Search for the cell housing the specified text and yield its (x, y) center coordinate. 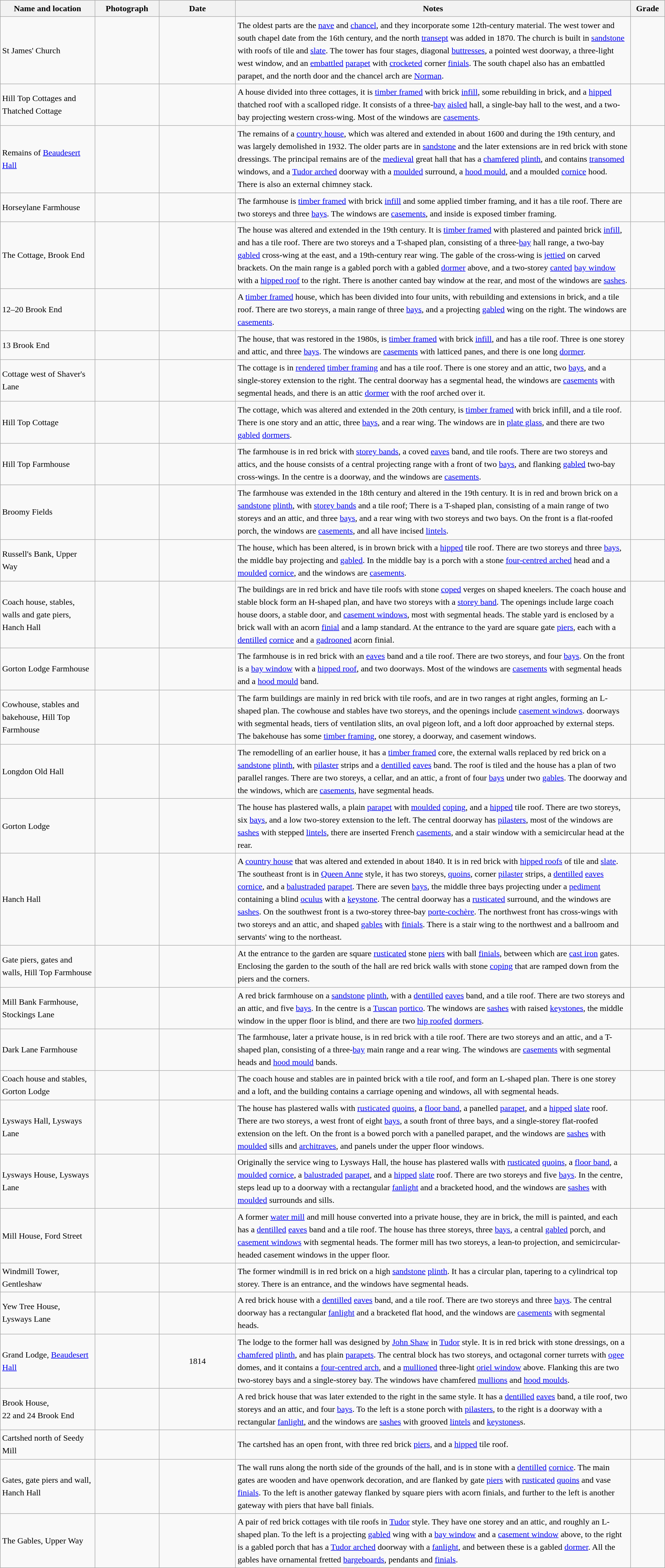
Gate piers, gates and walls, Hill Top Farmhouse (48, 966)
Dark Lane Farmhouse (48, 1050)
Grade (647, 8)
Cartshed north of Seedy Mill (48, 1445)
Cottage west of Shaver's Lane (48, 380)
Horseylane Farmhouse (48, 207)
Name and location (48, 8)
Gorton Lodge (48, 826)
Lysways House, Lysways Lane (48, 1181)
Hill Top Farmhouse (48, 464)
Coach house and stables, Gorton Lodge (48, 1085)
Gorton Lodge Farmhouse (48, 669)
13 Brook End (48, 345)
Yew Tree House,Lysways Lane (48, 1313)
Russell's Bank, Upper Way (48, 561)
Grand Lodge, Beaudesert Hall (48, 1361)
Mill House, Ford Street (48, 1235)
Notes (433, 8)
Hill Top Cottages and Thatched Cottage (48, 105)
Lysways Hall, Lysways Lane (48, 1127)
Remains of Beaudesert Hall (48, 159)
Date (197, 8)
Windmill Tower, Gentleshaw (48, 1278)
Brook House,22 and 24 Brook End (48, 1409)
Cowhouse, stables and bakehouse, Hill Top Farmhouse (48, 717)
Coach house, stables, walls and gate piers, Hanch Hall (48, 615)
1814 (197, 1361)
Mill Bank Farmhouse,Stockings Lane (48, 1008)
Hanch Hall (48, 899)
Hill Top Cottage (48, 422)
The Gables, Upper Way (48, 1541)
The Cottage, Brook End (48, 255)
Broomy Fields (48, 512)
Photograph (127, 8)
Longdon Old Hall (48, 772)
12–20 Brook End (48, 309)
St James' Church (48, 51)
Gates, gate piers and wall, Hanch Hall (48, 1487)
The cartshed has an open front, with three red brick piers, and a hipped tile roof. (433, 1445)
